Locate the cell with the specified text and output its (X, Y) center coordinate. 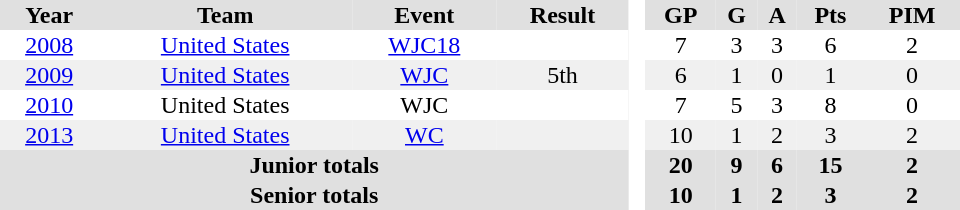
15 (830, 165)
WJC18 (424, 45)
Year (49, 15)
8 (830, 105)
Event (424, 15)
20 (681, 165)
WC (424, 135)
Senior totals (314, 195)
2010 (49, 105)
5th (563, 75)
Result (563, 15)
A (778, 15)
2008 (49, 45)
GP (681, 15)
Junior totals (314, 165)
PIM (912, 15)
5 (737, 105)
2013 (49, 135)
2009 (49, 75)
G (737, 15)
Pts (830, 15)
9 (737, 165)
Team (225, 15)
